Detect which cell encompasses the target text, then output its (X, Y) center coordinate. 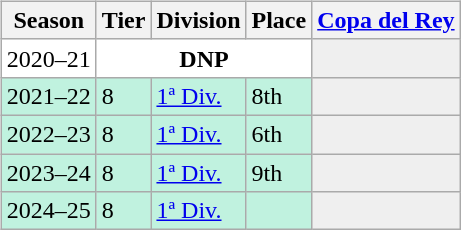
Place (279, 20)
2022–23 (48, 134)
Tier (124, 20)
6th (279, 134)
Season (48, 20)
8th (279, 96)
2020–21 (48, 58)
2021–22 (48, 96)
DNP (204, 58)
9th (279, 173)
Copa del Rey (386, 20)
Division (198, 20)
2024–25 (48, 211)
2023–24 (48, 173)
